Capture the cell that displays the provided text and extract its [X, Y] central coordinate. 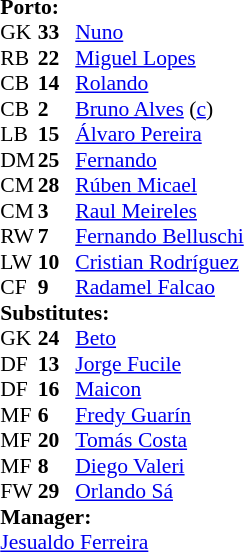
Raul Meireles [159, 211]
20 [57, 441]
Jorge Fucile [159, 364]
Nuno [159, 33]
7 [57, 237]
Manager: [122, 517]
Miguel Lopes [159, 58]
Substitutes: [122, 313]
Fernando Belluschi [159, 237]
RW [19, 237]
6 [57, 415]
8 [57, 466]
28 [57, 185]
Orlando Sá [159, 491]
Radamel Falcao [159, 287]
22 [57, 58]
Fredy Guarín [159, 415]
14 [57, 83]
CF [19, 287]
Rúben Micael [159, 185]
2 [57, 109]
Álvaro Pereira [159, 135]
LB [19, 135]
13 [57, 364]
Beto [159, 339]
29 [57, 491]
Cristian Rodríguez [159, 262]
Fernando [159, 160]
24 [57, 339]
16 [57, 389]
10 [57, 262]
Rolando [159, 83]
Tomás Costa [159, 441]
15 [57, 135]
3 [57, 211]
Bruno Alves (c) [159, 109]
DM [19, 160]
FW [19, 491]
Maicon [159, 389]
33 [57, 33]
LW [19, 262]
9 [57, 287]
Diego Valeri [159, 466]
RB [19, 58]
25 [57, 160]
